Determine the [x, y] coordinate at the center of the cell enclosing the given text.  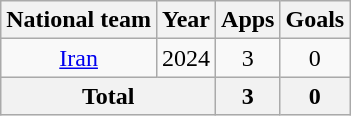
Total [108, 96]
Apps [248, 20]
Goals [315, 20]
Year [186, 20]
2024 [186, 58]
Iran [79, 58]
National team [79, 20]
